Find where the given text appears and provide that cell's center as (X, Y) coordinate. 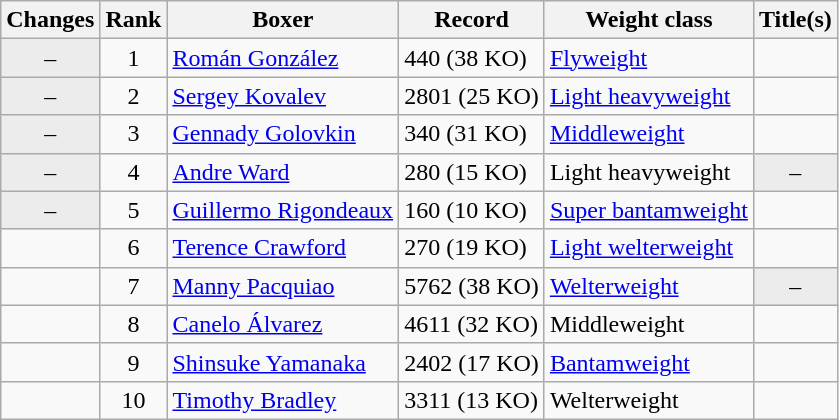
6 (134, 248)
Bantamweight (648, 362)
Super bantamweight (648, 210)
2801 (25 KO) (472, 96)
Canelo Álvarez (283, 324)
Light welterweight (648, 248)
Record (472, 20)
3311 (13 KO) (472, 400)
Sergey Kovalev (283, 96)
Gennady Golovkin (283, 134)
8 (134, 324)
Román González (283, 58)
9 (134, 362)
Timothy Bradley (283, 400)
270 (19 KO) (472, 248)
Shinsuke Yamanaka (283, 362)
Terence Crawford (283, 248)
Rank (134, 20)
280 (15 KO) (472, 172)
4 (134, 172)
Changes (50, 20)
440 (38 KO) (472, 58)
2402 (17 KO) (472, 362)
Flyweight (648, 58)
Boxer (283, 20)
Weight class (648, 20)
Guillermo Rigondeaux (283, 210)
7 (134, 286)
1 (134, 58)
Andre Ward (283, 172)
Title(s) (795, 20)
2 (134, 96)
5 (134, 210)
10 (134, 400)
160 (10 KO) (472, 210)
340 (31 KO) (472, 134)
3 (134, 134)
Manny Pacquiao (283, 286)
4611 (32 KO) (472, 324)
5762 (38 KO) (472, 286)
